Pinpoint the cell where the given text exists, returning its (X, Y) midpoint coordinate. 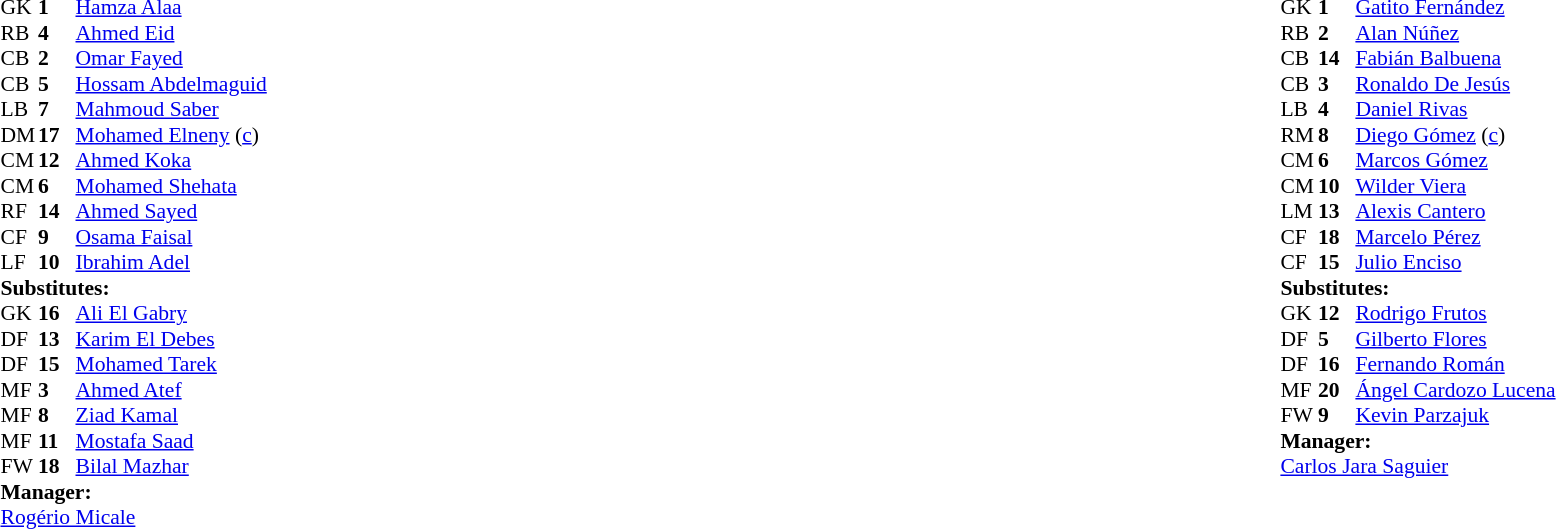
20 (1337, 390)
Osama Faisal (172, 237)
Julio Enciso (1455, 263)
17 (57, 135)
Marcos Gómez (1455, 161)
Alexis Cantero (1455, 211)
Kevin Parzajuk (1455, 415)
11 (57, 441)
RF (19, 211)
Hossam Abdelmaguid (172, 84)
Ahmed Koka (172, 161)
Ángel Cardozo Lucena (1455, 390)
Diego Gómez (c) (1455, 135)
7 (57, 109)
Daniel Rivas (1455, 109)
Ahmed Sayed (172, 211)
Bilal Mazhar (172, 467)
LF (19, 263)
Ahmed Eid (172, 33)
Karim El Debes (172, 339)
Alan Núñez (1455, 33)
Mohamed Elneny (c) (172, 135)
Ziad Kamal (172, 415)
Ahmed Atef (172, 390)
Gilberto Flores (1455, 339)
Mohamed Tarek (172, 365)
Mostafa Saad (172, 441)
RM (1299, 135)
Carlos Jara Saguier (1418, 467)
Mohamed Shehata (172, 186)
Omar Fayed (172, 59)
LM (1299, 211)
Ali El Gabry (172, 313)
DM (19, 135)
Wilder Viera (1455, 186)
Ibrahim Adel (172, 263)
Rodrigo Frutos (1455, 313)
Fernando Román (1455, 365)
Mahmoud Saber (172, 109)
Fabián Balbuena (1455, 59)
Ronaldo De Jesús (1455, 84)
Marcelo Pérez (1455, 237)
